Detect which cell encompasses the target text, then output its [x, y] center coordinate. 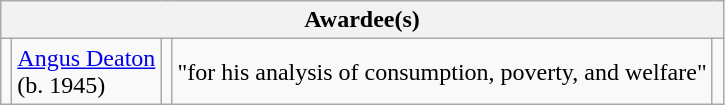
"for his analysis of consumption, poverty, and welfare" [442, 72]
Angus Deaton(b. 1945) [86, 72]
Awardee(s) [362, 20]
